Return (X, Y) of the center of cell containing provided text 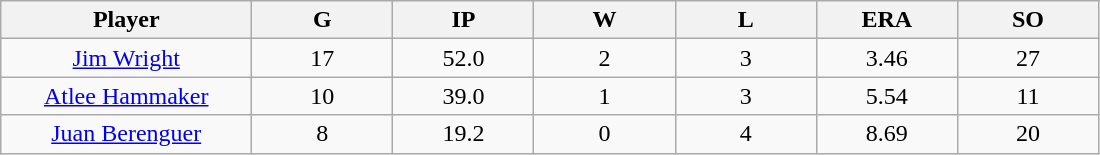
8.69 (886, 134)
4 (746, 134)
27 (1028, 58)
20 (1028, 134)
39.0 (464, 96)
G (322, 20)
Juan Berenguer (126, 134)
8 (322, 134)
Jim Wright (126, 58)
5.54 (886, 96)
10 (322, 96)
SO (1028, 20)
17 (322, 58)
19.2 (464, 134)
Atlee Hammaker (126, 96)
IP (464, 20)
3.46 (886, 58)
0 (604, 134)
L (746, 20)
2 (604, 58)
W (604, 20)
Player (126, 20)
52.0 (464, 58)
1 (604, 96)
ERA (886, 20)
11 (1028, 96)
